Output the [x, y] coordinate of the center of the cell containing the given text.  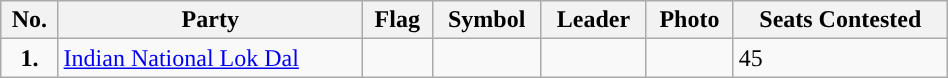
Seats Contested [840, 20]
Indian National Lok Dal [210, 58]
Photo [690, 20]
Leader [593, 20]
No. [30, 20]
Party [210, 20]
45 [840, 58]
1. [30, 58]
Symbol [486, 20]
Flag [397, 20]
